Detect which cell encompasses the target text, then output its (x, y) center coordinate. 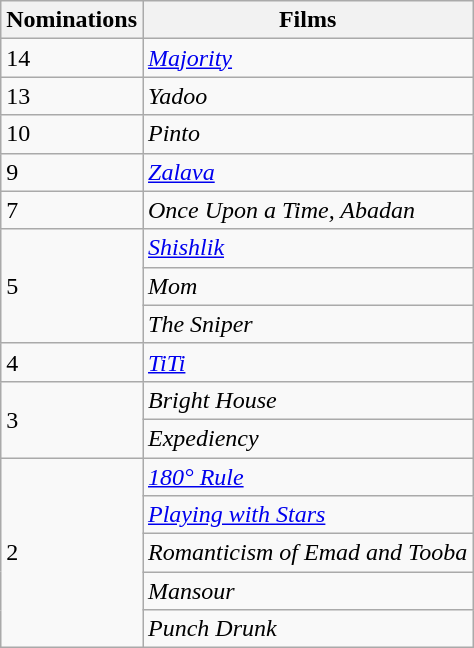
Majority (307, 58)
3 (72, 419)
Mansour (307, 591)
Yadoo (307, 96)
Romanticism of Emad and Tooba (307, 553)
10 (72, 134)
Zalava (307, 172)
Shishlik (307, 248)
Once Upon a Time, Abadan (307, 210)
9 (72, 172)
Punch Drunk (307, 629)
13 (72, 96)
Expediency (307, 438)
Pinto (307, 134)
Bright House (307, 400)
180° Rule (307, 477)
14 (72, 58)
Nominations (72, 20)
TiTi (307, 362)
5 (72, 286)
4 (72, 362)
Playing with Stars (307, 515)
2 (72, 553)
The Sniper (307, 324)
7 (72, 210)
Films (307, 20)
Mom (307, 286)
